Extract the (x, y) coordinate from the center of the cell holding the provided text.  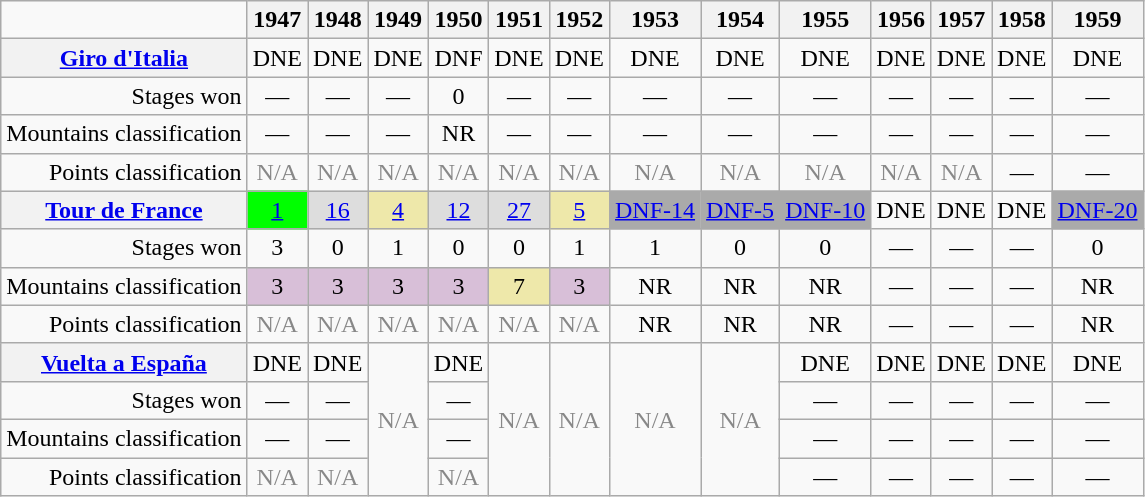
1954 (740, 20)
DNF-5 (740, 210)
1958 (1022, 20)
Vuelta a España (124, 362)
1952 (579, 20)
1957 (961, 20)
Giro d'Italia (124, 58)
Tour de France (124, 210)
4 (398, 210)
DNF-10 (826, 210)
1959 (1098, 20)
1955 (826, 20)
DNF (458, 58)
12 (458, 210)
DNF-20 (1098, 210)
27 (519, 210)
1948 (338, 20)
1947 (277, 20)
1949 (398, 20)
1950 (458, 20)
1953 (654, 20)
1956 (901, 20)
7 (519, 286)
5 (579, 210)
DNF-14 (654, 210)
1951 (519, 20)
16 (338, 210)
